Determine the (X, Y) coordinate at the center of the cell enclosing the given text.  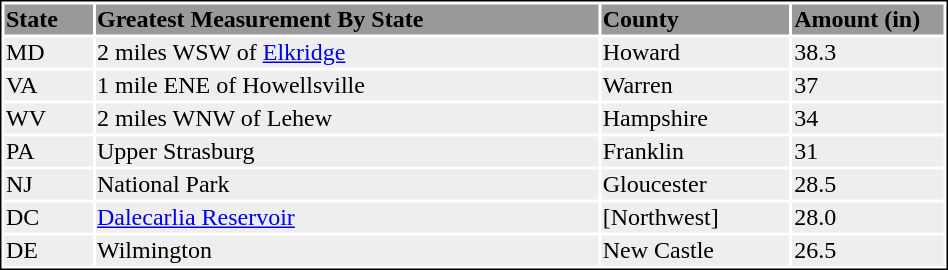
2 miles WNW of Lehew (346, 119)
VA (48, 85)
New Castle (696, 251)
MD (48, 53)
37 (868, 85)
Greatest Measurement By State (346, 19)
WV (48, 119)
Warren (696, 85)
1 mile ENE of Howellsville (346, 85)
28.0 (868, 217)
DE (48, 251)
[Northwest] (696, 217)
Wilmington (346, 251)
County (696, 19)
DC (48, 217)
Gloucester (696, 185)
Dalecarlia Reservoir (346, 217)
34 (868, 119)
Hampshire (696, 119)
PA (48, 151)
28.5 (868, 185)
State (48, 19)
2 miles WSW of Elkridge (346, 53)
38.3 (868, 53)
National Park (346, 185)
26.5 (868, 251)
NJ (48, 185)
Franklin (696, 151)
Amount (in) (868, 19)
Upper Strasburg (346, 151)
Howard (696, 53)
31 (868, 151)
